Provide the [X, Y] coordinate of the cell's center where the given text is located.  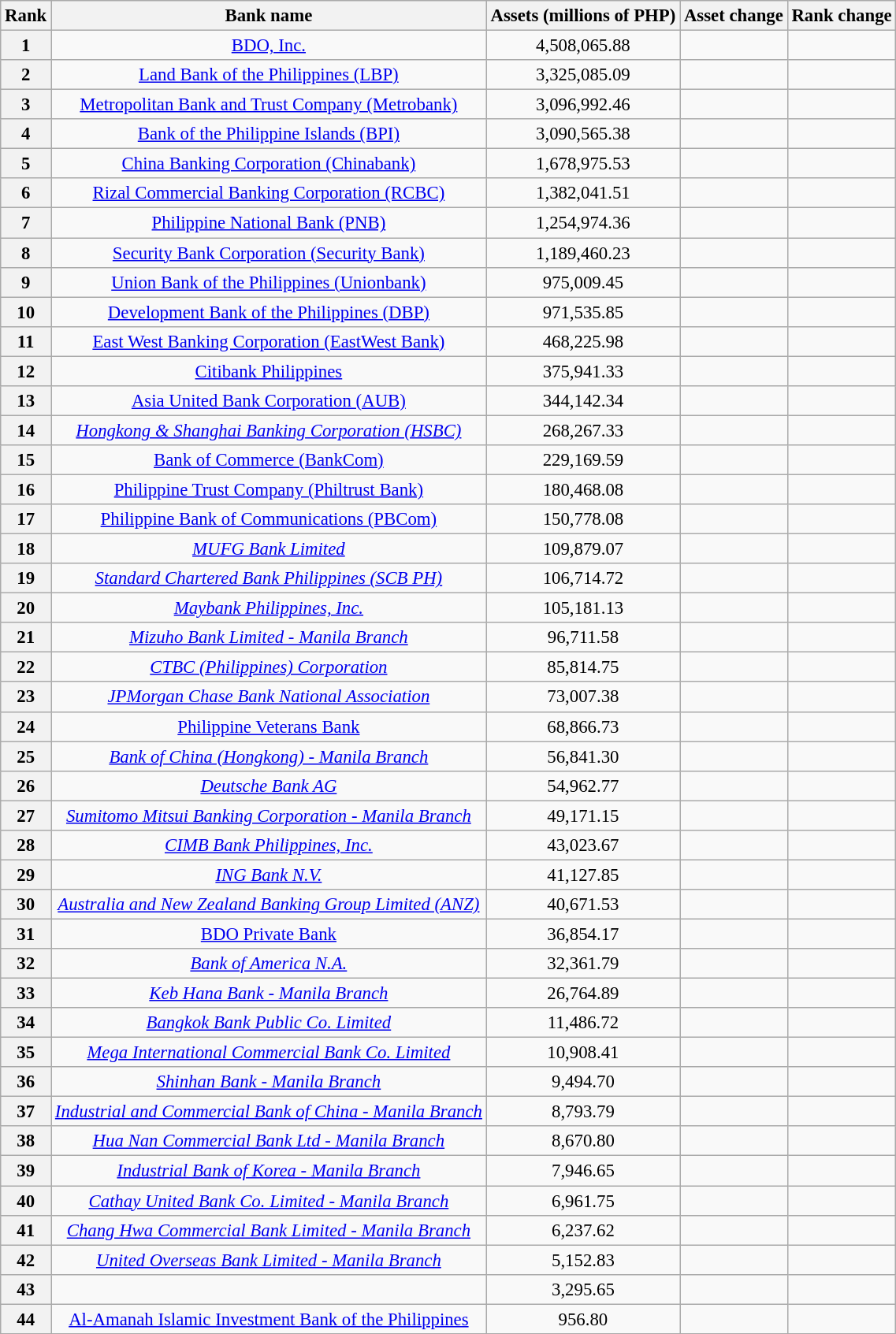
36 [26, 1082]
15 [26, 460]
Bank of Commerce (BankCom) [270, 460]
East West Banking Corporation (EastWest Bank) [270, 341]
10,908.41 [583, 1053]
Philippine Bank of Communications (PBCom) [270, 519]
2 [26, 75]
109,879.07 [583, 549]
13 [26, 401]
6 [26, 193]
105,181.13 [583, 608]
12 [26, 371]
Metropolitan Bank and Trust Company (Metrobank) [270, 105]
43,023.67 [583, 845]
Industrial Bank of Korea - Manila Branch [270, 1171]
Hongkong & Shanghai Banking Corporation (HSBC) [270, 430]
1 [26, 46]
468,225.98 [583, 341]
Bank of the Philippine Islands (BPI) [270, 134]
36,854.17 [583, 934]
17 [26, 519]
971,535.85 [583, 312]
Philippine Veterans Bank [270, 726]
975,009.45 [583, 282]
30 [26, 905]
3,325,085.09 [583, 75]
85,814.75 [583, 667]
Al-Amanah Islamic Investment Bank of the Philippines [270, 1319]
Standard Chartered Bank Philippines (SCB PH) [270, 578]
229,169.59 [583, 460]
24 [26, 726]
3,295.65 [583, 1289]
41,127.85 [583, 875]
Philippine Trust Company (Philtrust Bank) [270, 489]
Maybank Philippines, Inc. [270, 608]
68,866.73 [583, 726]
10 [26, 312]
150,778.08 [583, 519]
375,941.33 [583, 371]
CTBC (Philippines) Corporation [270, 667]
7 [26, 223]
18 [26, 549]
9,494.70 [583, 1082]
41 [26, 1230]
Citibank Philippines [270, 371]
Union Bank of the Philippines (Unionbank) [270, 282]
54,962.77 [583, 786]
40 [26, 1201]
ING Bank N.V. [270, 875]
Shinhan Bank - Manila Branch [270, 1082]
37 [26, 1112]
106,714.72 [583, 578]
4,508,065.88 [583, 46]
39 [26, 1171]
28 [26, 845]
26 [26, 786]
Rizal Commercial Banking Corporation (RCBC) [270, 193]
Cathay United Bank Co. Limited - Manila Branch [270, 1201]
5 [26, 164]
38 [26, 1142]
1,678,975.53 [583, 164]
268,267.33 [583, 430]
25 [26, 756]
Industrial and Commercial Bank of China - Manila Branch [270, 1112]
31 [26, 934]
8,670.80 [583, 1142]
3,096,992.46 [583, 105]
11 [26, 341]
Bank of China (Hongkong) - Manila Branch [270, 756]
BDO, Inc. [270, 46]
44 [26, 1319]
180,468.08 [583, 489]
Bank name [270, 16]
6,237.62 [583, 1230]
3,090,565.38 [583, 134]
Rank [26, 16]
Bank of America N.A. [270, 964]
21 [26, 637]
Mega International Commercial Bank Co. Limited [270, 1053]
49,171.15 [583, 816]
8,793.79 [583, 1112]
Keb Hana Bank - Manila Branch [270, 994]
11,486.72 [583, 1023]
22 [26, 667]
33 [26, 994]
35 [26, 1053]
Bangkok Bank Public Co. Limited [270, 1023]
20 [26, 608]
JPMorgan Chase Bank National Association [270, 697]
16 [26, 489]
1,382,041.51 [583, 193]
42 [26, 1260]
34 [26, 1023]
Development Bank of the Philippines (DBP) [270, 312]
Sumitomo Mitsui Banking Corporation - Manila Branch [270, 816]
8 [26, 253]
Assets (millions of PHP) [583, 16]
23 [26, 697]
Hua Nan Commercial Bank Ltd - Manila Branch [270, 1142]
Rank change [842, 16]
Asset change [734, 16]
1,189,460.23 [583, 253]
32 [26, 964]
56,841.30 [583, 756]
73,007.38 [583, 697]
CIMB Bank Philippines, Inc. [270, 845]
Philippine National Bank (PNB) [270, 223]
Australia and New Zealand Banking Group Limited (ANZ) [270, 905]
29 [26, 875]
Security Bank Corporation (Security Bank) [270, 253]
40,671.53 [583, 905]
5,152.83 [583, 1260]
6,961.75 [583, 1201]
United Overseas Bank Limited - Manila Branch [270, 1260]
19 [26, 578]
1,254,974.36 [583, 223]
MUFG Bank Limited [270, 549]
43 [26, 1289]
Deutsche Bank AG [270, 786]
14 [26, 430]
27 [26, 816]
Land Bank of the Philippines (LBP) [270, 75]
Chang Hwa Commercial Bank Limited - Manila Branch [270, 1230]
7,946.65 [583, 1171]
3 [26, 105]
4 [26, 134]
BDO Private Bank [270, 934]
9 [26, 282]
32,361.79 [583, 964]
96,711.58 [583, 637]
26,764.89 [583, 994]
956.80 [583, 1319]
China Banking Corporation (Chinabank) [270, 164]
Mizuho Bank Limited - Manila Branch [270, 637]
Asia United Bank Corporation (AUB) [270, 401]
344,142.34 [583, 401]
